Search for the cell housing the specified text and yield its [x, y] center coordinate. 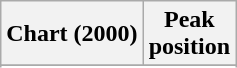
Peakposition [189, 34]
Chart (2000) [72, 34]
